Return the (X, Y) coordinate for the center point of the cell that contains the specified text.  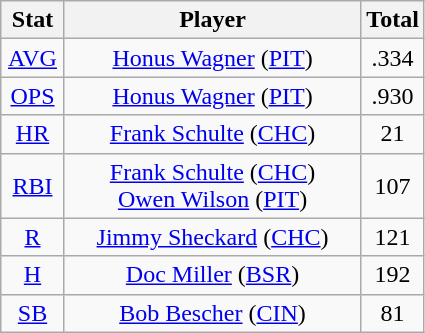
AVG (33, 58)
RBI (33, 186)
R (33, 237)
H (33, 275)
Player (212, 20)
21 (393, 134)
107 (393, 186)
192 (393, 275)
Jimmy Sheckard (CHC) (212, 237)
Frank Schulte (CHC)Owen Wilson (PIT) (212, 186)
Bob Bescher (CIN) (212, 313)
Frank Schulte (CHC) (212, 134)
.334 (393, 58)
121 (393, 237)
Stat (33, 20)
Doc Miller (BSR) (212, 275)
.930 (393, 96)
Total (393, 20)
SB (33, 313)
HR (33, 134)
81 (393, 313)
OPS (33, 96)
